From the cell containing the given text, extract its center point as (x, y) coordinate. 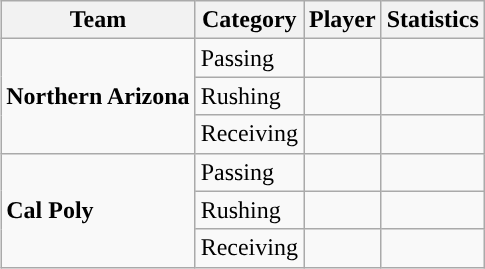
Cal Poly (98, 210)
Category (249, 20)
Statistics (432, 20)
Team (98, 20)
Player (343, 20)
Northern Arizona (98, 96)
